From the cell containing the given text, extract its center point as [X, Y] coordinate. 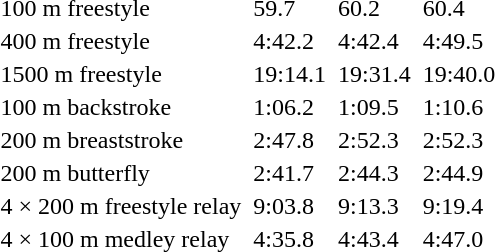
2:44.3 [374, 173]
2:41.7 [290, 173]
1:06.2 [290, 107]
4:42.2 [290, 41]
1:09.5 [374, 107]
2:52.3 [374, 140]
2:47.8 [290, 140]
19:31.4 [374, 74]
9:03.8 [290, 206]
4:42.4 [374, 41]
19:14.1 [290, 74]
9:13.3 [374, 206]
